Provide the [X, Y] coordinate of the cell's center where the given text is located.  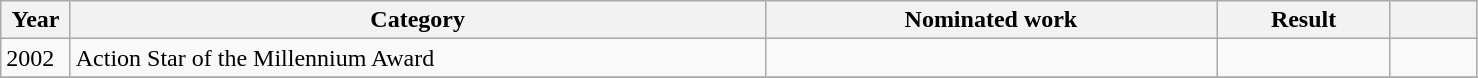
Category [418, 20]
Nominated work [991, 20]
2002 [36, 58]
Year [36, 20]
Action Star of the Millennium Award [418, 58]
Result [1304, 20]
